Pinpoint the cell where the given text exists, returning its [X, Y] midpoint coordinate. 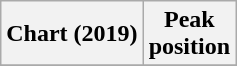
Peakposition [189, 34]
Chart (2019) [72, 34]
